Locate the cell with the specified text and output its [X, Y] center coordinate. 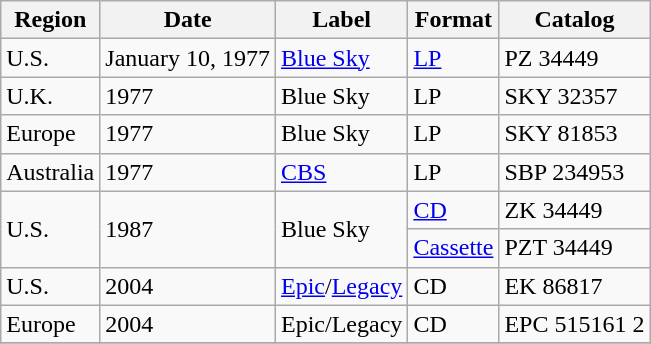
Date [188, 20]
PZT 34449 [574, 248]
CBS [342, 172]
EPC 515161 2 [574, 324]
EK 86817 [574, 286]
January 10, 1977 [188, 58]
SKY 32357 [574, 96]
PZ 34449 [574, 58]
Label [342, 20]
1987 [188, 229]
Australia [50, 172]
Catalog [574, 20]
U.K. [50, 96]
SBP 234953 [574, 172]
SKY 81853 [574, 134]
Format [454, 20]
Region [50, 20]
ZK 34449 [574, 210]
Cassette [454, 248]
